Scan for the cell matching the given text and deliver its (X, Y) coordinate at center. 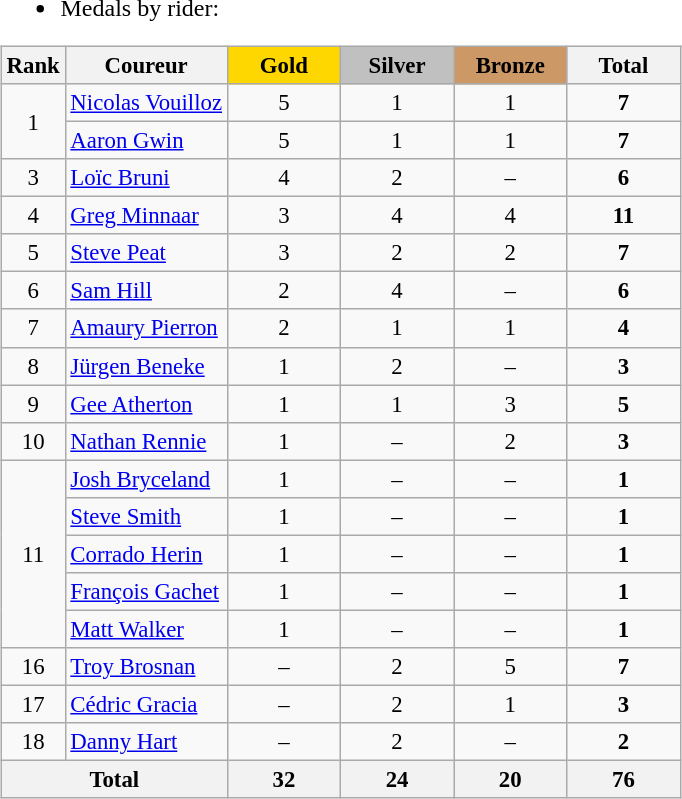
32 (284, 780)
8 (33, 366)
17 (33, 704)
Jürgen Beneke (146, 366)
9 (33, 404)
Sam Hill (146, 291)
10 (33, 441)
Corrado Herin (146, 554)
Troy Brosnan (146, 667)
Gee Atherton (146, 404)
Steve Peat (146, 253)
Gold (284, 65)
Bronze (510, 65)
Greg Minnaar (146, 216)
François Gachet (146, 592)
Loïc Bruni (146, 178)
Danny Hart (146, 742)
Nathan Rennie (146, 441)
Josh Bryceland (146, 479)
16 (33, 667)
Cédric Gracia (146, 704)
18 (33, 742)
Rank (33, 65)
Coureur (146, 65)
Amaury Pierron (146, 328)
Steve Smith (146, 516)
Silver (396, 65)
Aaron Gwin (146, 140)
Nicolas Vouilloz (146, 103)
20 (510, 780)
76 (624, 780)
24 (396, 780)
Matt Walker (146, 629)
